Pinpoint the cell where the given text exists, returning its (X, Y) midpoint coordinate. 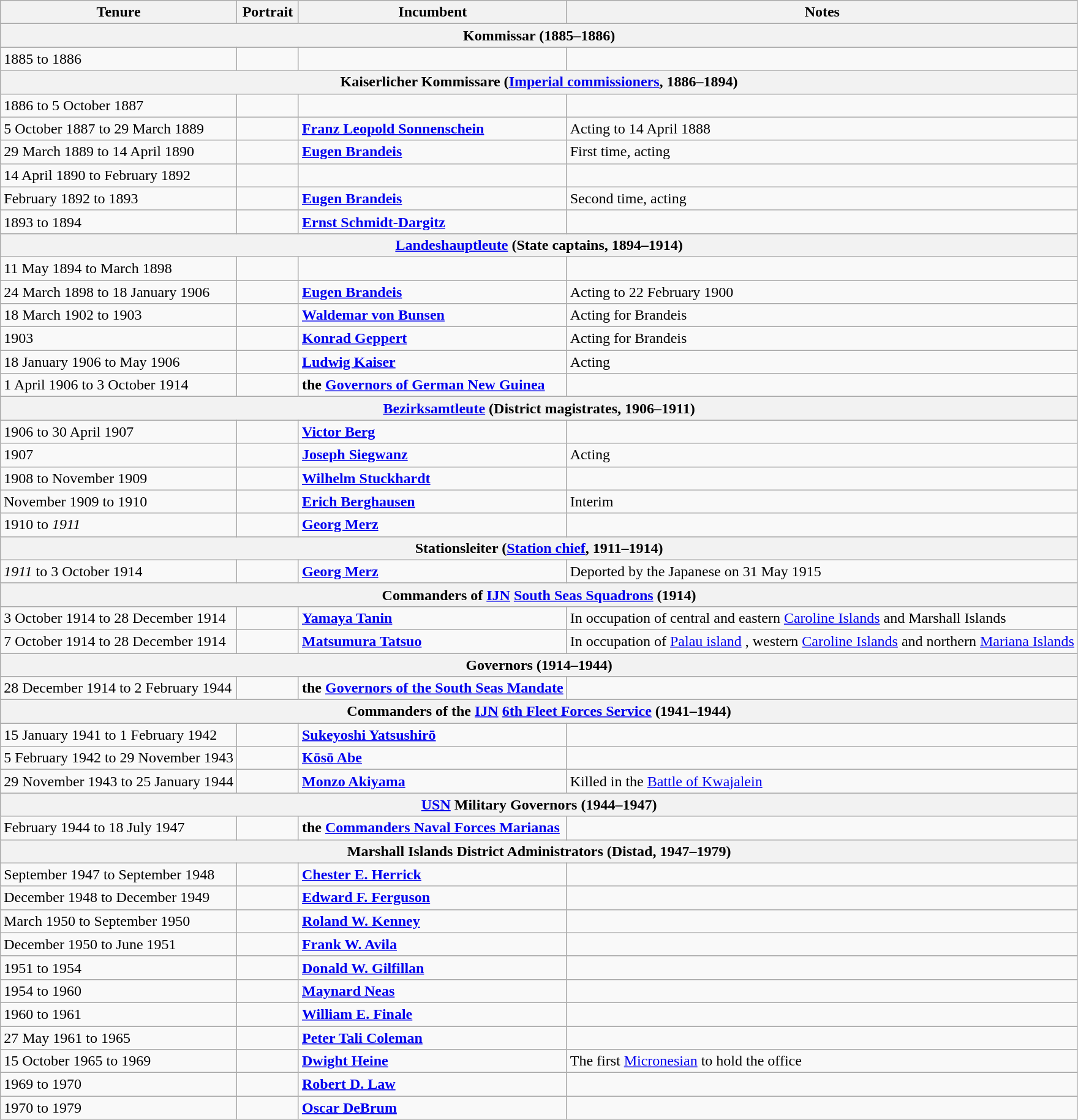
15 October 1965 to 1969 (119, 1061)
Victor Berg (432, 432)
Donald W. Gilfillan (432, 968)
1954 to 1960 (119, 991)
William E. Finale (432, 1014)
Second time, acting (822, 198)
27 May 1961 to 1965 (119, 1038)
Governors (1914–1944) (539, 664)
Tenure (119, 12)
1885 to 1886 (119, 59)
In occupation of Palau island , western Caroline Islands and northern Mariana Islands (822, 641)
Frank W. Avila (432, 944)
Dwight Heine (432, 1061)
1903 (119, 339)
Stationsleiter (Station chief, 1911–1914) (539, 548)
1969 to 1970 (119, 1084)
Landeshauptleute (State captains, 1894–1914) (539, 245)
Peter Tali Coleman (432, 1038)
Monzo Akiyama (432, 781)
February 1944 to 18 July 1947 (119, 828)
September 1947 to September 1948 (119, 874)
5 October 1887 to 29 March 1889 (119, 129)
the Governors of German New Guinea (432, 385)
Chester E. Herrick (432, 874)
Marshall Islands District Administrators (Distad, 1947–1979) (539, 851)
11 May 1894 to March 1898 (119, 268)
Ernst Schmidt-Dargitz (432, 222)
24 March 1898 to 18 January 1906 (119, 292)
USN Military Governors (1944–1947) (539, 805)
December 1950 to June 1951 (119, 944)
Erich Berghausen (432, 502)
Franz Leopold Sonnenschein (432, 129)
Acting to 14 April 1888 (822, 129)
Wilhelm Stuckhardt (432, 478)
1908 to November 1909 (119, 478)
November 1909 to 1910 (119, 502)
15 January 1941 to 1 February 1942 (119, 735)
1893 to 1894 (119, 222)
1970 to 1979 (119, 1108)
March 1950 to September 1950 (119, 921)
1906 to 30 April 1907 (119, 432)
First time, acting (822, 152)
Konrad Geppert (432, 339)
In occupation of central and eastern Caroline Islands and Marshall Islands (822, 618)
Acting to 22 February 1900 (822, 292)
1 April 1906 to 3 October 1914 (119, 385)
7 October 1914 to 28 December 1914 (119, 641)
Sukeyoshi Yatsushirō (432, 735)
Portrait (267, 12)
29 November 1943 to 25 January 1944 (119, 781)
Robert D. Law (432, 1084)
Killed in the Battle of Kwajalein (822, 781)
Oscar DeBrum (432, 1108)
Kōsō Abe (432, 758)
1886 to 5 October 1887 (119, 105)
Edward F. Ferguson (432, 898)
Notes (822, 12)
Deported by the Japanese on 31 May 1915 (822, 571)
5 February 1942 to 29 November 1943 (119, 758)
28 December 1914 to 2 February 1944 (119, 688)
18 January 1906 to May 1906 (119, 362)
Maynard Neas (432, 991)
3 October 1914 to 28 December 1914 (119, 618)
Ludwig Kaiser (432, 362)
1951 to 1954 (119, 968)
Incumbent (432, 12)
Commanders of the IJN 6th Fleet Forces Service (1941–1944) (539, 712)
Kaiserlicher Kommissare (Imperial commissioners, 1886–1894) (539, 82)
Bezirksamtleute (District magistrates, 1906–1911) (539, 408)
Waldemar von Bunsen (432, 315)
1911 to 3 October 1914 (119, 571)
the Commanders Naval Forces Marianas (432, 828)
14 April 1890 to February 1892 (119, 175)
1960 to 1961 (119, 1014)
29 March 1889 to 14 April 1890 (119, 152)
1910 to 1911 (119, 525)
Matsumura Tatsuo (432, 641)
February 1892 to 1893 (119, 198)
1907 (119, 455)
Interim (822, 502)
the Governors of the South Seas Mandate (432, 688)
The first Micronesian to hold the office (822, 1061)
18 March 1902 to 1903 (119, 315)
December 1948 to December 1949 (119, 898)
Kommissar (1885–1886) (539, 36)
Roland W. Kenney (432, 921)
Yamaya Tanin (432, 618)
Commanders of IJN South Seas Squadrons (1914) (539, 595)
Joseph Siegwanz (432, 455)
